Search for the cell housing the specified text and yield its [X, Y] center coordinate. 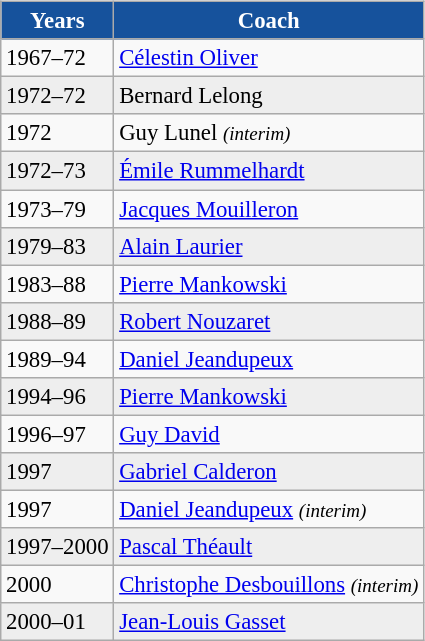
1979–83 [58, 246]
1988–89 [58, 321]
1989–94 [58, 359]
1972–72 [58, 96]
Christophe Desbouillons (interim) [269, 584]
1972 [58, 133]
Gabriel Calderon [269, 472]
1983–88 [58, 284]
Bernard Lelong [269, 96]
Robert Nouzaret [269, 321]
Pascal Théault [269, 547]
1996–97 [58, 434]
Jean-Louis Gasset [269, 622]
Jacques Mouilleron [269, 209]
Alain Laurier [269, 246]
Célestin Oliver [269, 58]
Coach [269, 21]
Guy David [269, 434]
Daniel Jeandupeux (interim) [269, 509]
2000–01 [58, 622]
1967–72 [58, 58]
1972–73 [58, 171]
Years [58, 21]
2000 [58, 584]
1997–2000 [58, 547]
Guy Lunel (interim) [269, 133]
1994–96 [58, 396]
Émile Rummelhardt [269, 171]
Daniel Jeandupeux [269, 359]
1973–79 [58, 209]
